Return the (x, y) coordinate for the center point of the cell that contains the specified text.  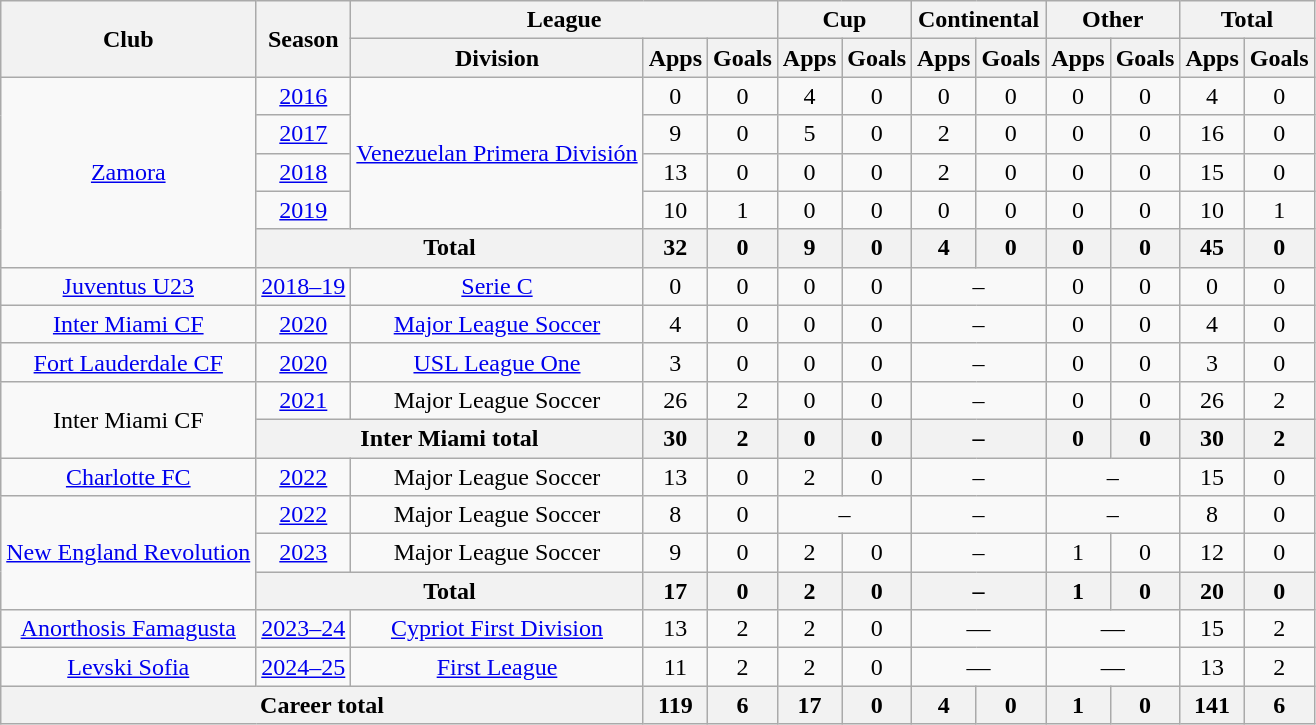
2023–24 (304, 629)
2024–25 (304, 667)
2017 (304, 134)
New England Revolution (128, 553)
USL League One (497, 362)
2023 (304, 553)
5 (809, 134)
2018 (304, 172)
Zamora (128, 172)
Other (1113, 20)
2016 (304, 96)
Charlotte FC (128, 477)
45 (1212, 248)
12 (1212, 553)
16 (1212, 134)
Club (128, 39)
Juventus U23 (128, 286)
Serie C (497, 286)
Inter Miami total (450, 438)
2021 (304, 400)
Cypriot First Division (497, 629)
Cup (844, 20)
First League (497, 667)
32 (675, 248)
141 (1212, 705)
11 (675, 667)
2018–19 (304, 286)
Career total (322, 705)
20 (1212, 591)
Continental (979, 20)
Fort Lauderdale CF (128, 362)
Levski Sofia (128, 667)
League (564, 20)
Division (497, 58)
119 (675, 705)
Season (304, 39)
Anorthosis Famagusta (128, 629)
Venezuelan Primera División (497, 153)
2019 (304, 210)
